Extract the (X, Y) coordinate from the center of the cell holding the provided text.  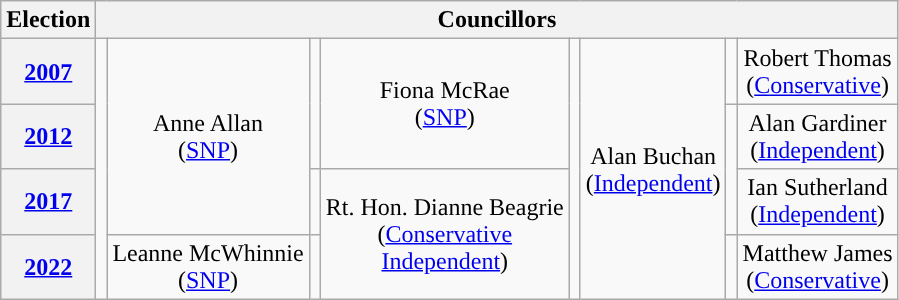
Rt. Hon. Dianne Beagrie(ConservativeIndependent) (444, 234)
Ian Sutherland(Independent) (818, 202)
Alan Gardiner(Independent) (818, 136)
Leanne McWhinnie(SNP) (208, 266)
Anne Allan(SNP) (208, 136)
2022 (48, 266)
Election (48, 20)
Robert Thomas(Conservative) (818, 72)
2017 (48, 202)
Alan Buchan(Independent) (653, 169)
2012 (48, 136)
2007 (48, 72)
Matthew James(Conservative) (818, 266)
Councillors (497, 20)
Fiona McRae(SNP) (444, 104)
